Capture the cell that displays the provided text and extract its (x, y) central coordinate. 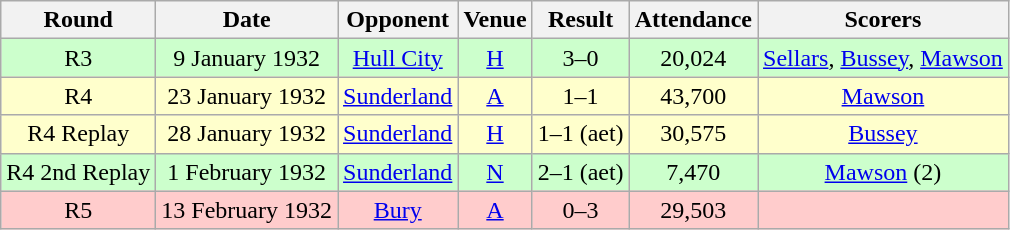
7,470 (693, 172)
Sellars, Bussey, Mawson (884, 58)
R5 (78, 210)
0–3 (580, 210)
1–1 (aet) (580, 134)
29,503 (693, 210)
R4 (78, 96)
R3 (78, 58)
Hull City (398, 58)
Result (580, 20)
Venue (495, 20)
1–1 (580, 96)
20,024 (693, 58)
9 January 1932 (247, 58)
30,575 (693, 134)
3–0 (580, 58)
Date (247, 20)
2–1 (aet) (580, 172)
Round (78, 20)
28 January 1932 (247, 134)
23 January 1932 (247, 96)
Opponent (398, 20)
Bury (398, 210)
43,700 (693, 96)
Mawson (2) (884, 172)
Scorers (884, 20)
Attendance (693, 20)
R4 Replay (78, 134)
Bussey (884, 134)
13 February 1932 (247, 210)
N (495, 172)
R4 2nd Replay (78, 172)
Mawson (884, 96)
1 February 1932 (247, 172)
